Capture the cell that displays the provided text and extract its (X, Y) central coordinate. 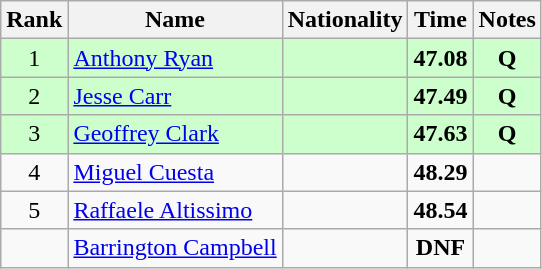
Barrington Campbell (175, 248)
3 (34, 134)
5 (34, 210)
DNF (440, 248)
Anthony Ryan (175, 58)
2 (34, 96)
47.49 (440, 96)
47.63 (440, 134)
Name (175, 20)
47.08 (440, 58)
Miguel Cuesta (175, 172)
Jesse Carr (175, 96)
1 (34, 58)
48.29 (440, 172)
Nationality (345, 20)
Raffaele Altissimo (175, 210)
48.54 (440, 210)
Rank (34, 20)
Notes (507, 20)
Geoffrey Clark (175, 134)
Time (440, 20)
4 (34, 172)
